Search for the cell housing the specified text and yield its [X, Y] center coordinate. 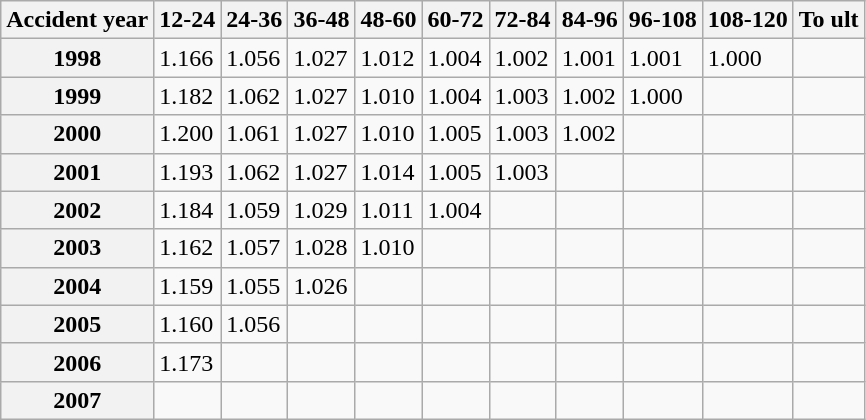
1.182 [188, 96]
2001 [78, 172]
12-24 [188, 20]
84-96 [590, 20]
1.028 [322, 248]
2003 [78, 248]
1.160 [188, 324]
1.173 [188, 362]
60-72 [456, 20]
96-108 [662, 20]
72-84 [522, 20]
1998 [78, 58]
108-120 [748, 20]
1.162 [188, 248]
1.011 [388, 210]
2007 [78, 400]
1.029 [322, 210]
1.166 [188, 58]
24-36 [254, 20]
1.055 [254, 286]
1999 [78, 96]
Accident year [78, 20]
1.057 [254, 248]
1.014 [388, 172]
1.159 [188, 286]
1.200 [188, 134]
1.184 [188, 210]
36-48 [322, 20]
2005 [78, 324]
2004 [78, 286]
1.059 [254, 210]
To ult [828, 20]
1.061 [254, 134]
1.193 [188, 172]
2006 [78, 362]
48-60 [388, 20]
2000 [78, 134]
1.026 [322, 286]
2002 [78, 210]
1.012 [388, 58]
